Determine the (x, y) coordinate at the center of the cell enclosing the given text.  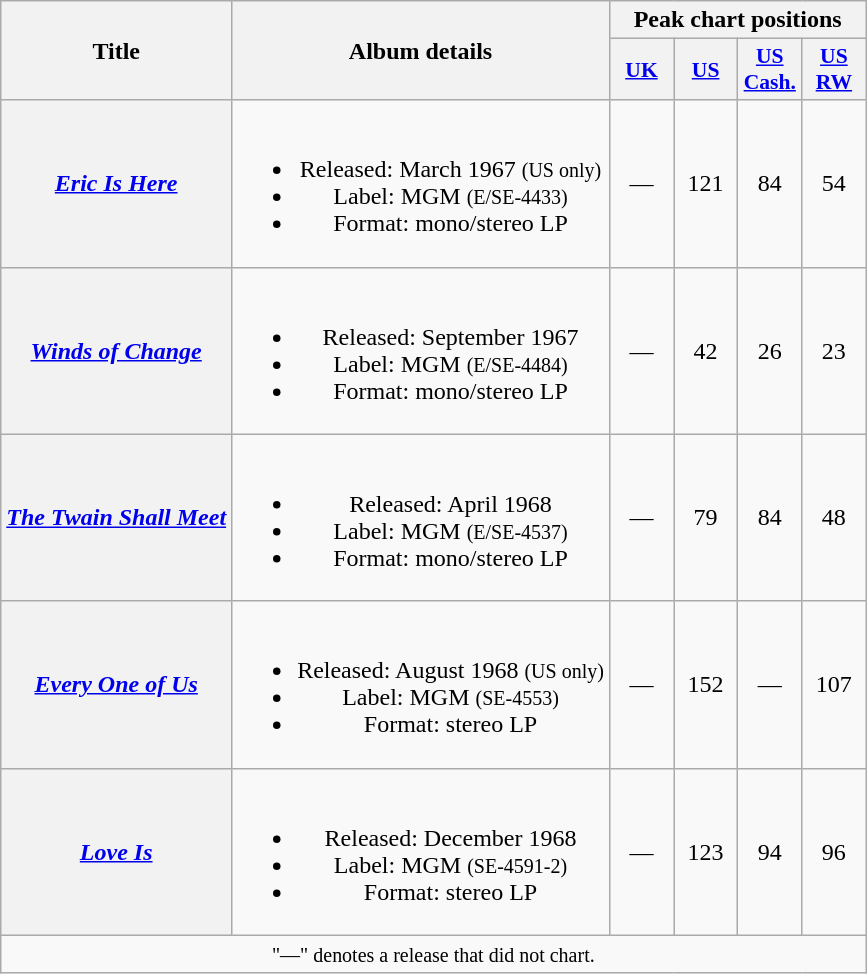
Every One of Us (116, 684)
Eric Is Here (116, 184)
42 (706, 350)
54 (834, 184)
26 (770, 350)
48 (834, 518)
94 (770, 852)
US (706, 70)
Winds of Change (116, 350)
Album details (421, 50)
23 (834, 350)
USRW (834, 70)
UK (641, 70)
Released: August 1968 (US only)Label: MGM (SE-4553)Format: stereo LP (421, 684)
Love Is (116, 852)
152 (706, 684)
79 (706, 518)
Peak chart positions (737, 20)
Released: March 1967 (US only)Label: MGM (E/SE-4433)Format: mono/stereo LP (421, 184)
Released: September 1967Label: MGM (E/SE-4484)Format: mono/stereo LP (421, 350)
Title (116, 50)
"—" denotes a release that did not chart. (434, 954)
123 (706, 852)
The Twain Shall Meet (116, 518)
121 (706, 184)
107 (834, 684)
Released: April 1968Label: MGM (E/SE-4537)Format: mono/stereo LP (421, 518)
USCash. (770, 70)
96 (834, 852)
Released: December 1968Label: MGM (SE-4591-2)Format: stereo LP (421, 852)
